From the cell containing the given text, extract its center point as [X, Y] coordinate. 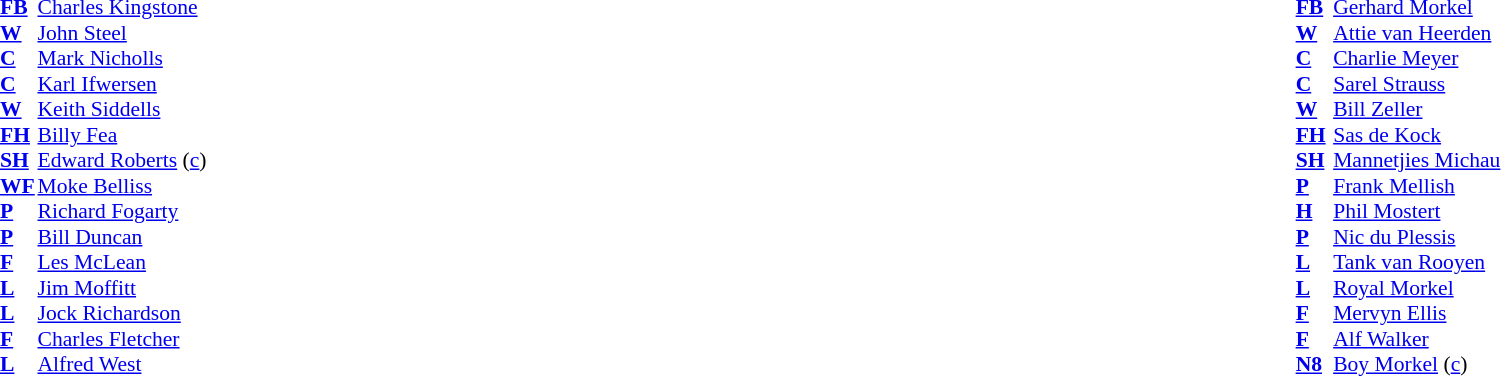
Edward Roberts (c) [122, 161]
Attie van Heerden [1416, 33]
Mannetjies Michau [1416, 161]
Mark Nicholls [122, 59]
WF [19, 186]
Charlie Meyer [1416, 59]
H [1315, 211]
Richard Fogarty [122, 211]
Charles Fletcher [122, 339]
Bill Duncan [122, 237]
Karl Ifwersen [122, 84]
Tank van Rooyen [1416, 263]
Nic du Plessis [1416, 237]
Frank Mellish [1416, 186]
Les McLean [122, 263]
Sarel Strauss [1416, 84]
Mervyn Ellis [1416, 313]
Moke Belliss [122, 186]
Royal Morkel [1416, 288]
Keith Siddells [122, 109]
John Steel [122, 33]
Jim Moffitt [122, 288]
Sas de Kock [1416, 135]
Jock Richardson [122, 313]
Alf Walker [1416, 339]
Phil Mostert [1416, 211]
Billy Fea [122, 135]
Bill Zeller [1416, 109]
